Capture the cell that displays the provided text and extract its [x, y] central coordinate. 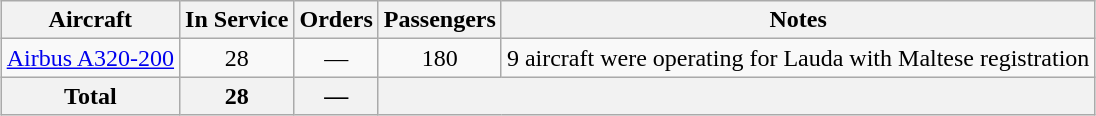
180 [440, 58]
Total [90, 96]
Passengers [440, 20]
Notes [798, 20]
Orders [336, 20]
Airbus A320-200 [90, 58]
Aircraft [90, 20]
9 aircraft were operating for Lauda with Maltese registration [798, 58]
In Service [237, 20]
